Capture the cell that displays the provided text and extract its (X, Y) central coordinate. 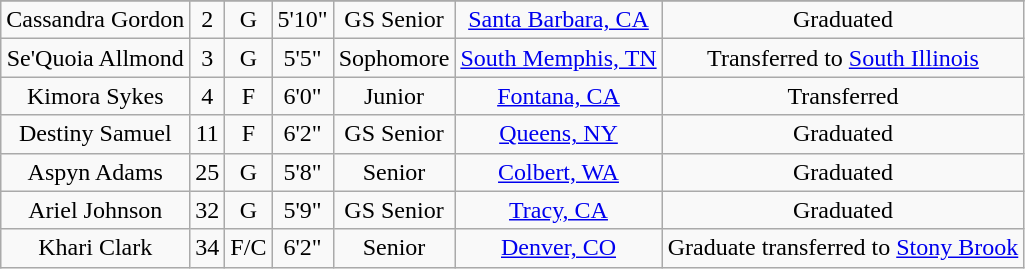
Ariel Johnson (96, 210)
Colbert, WA (558, 172)
2 (208, 20)
Destiny Samuel (96, 134)
Transferred (843, 96)
4 (208, 96)
South Memphis, TN (558, 58)
Aspyn Adams (96, 172)
25 (208, 172)
Santa Barbara, CA (558, 20)
Fontana, CA (558, 96)
6'0" (302, 96)
Kimora Sykes (96, 96)
5'5" (302, 58)
Graduate transferred to Stony Brook (843, 248)
34 (208, 248)
Sophomore (394, 58)
5'9" (302, 210)
Cassandra Gordon (96, 20)
5'8" (302, 172)
Se'Quoia Allmond (96, 58)
Denver, CO (558, 248)
5'10" (302, 20)
Transferred to South Illinois (843, 58)
3 (208, 58)
Queens, NY (558, 134)
Tracy, CA (558, 210)
11 (208, 134)
Junior (394, 96)
32 (208, 210)
Khari Clark (96, 248)
F/C (248, 248)
